Find where the given text appears and provide that cell's center as (x, y) coordinate. 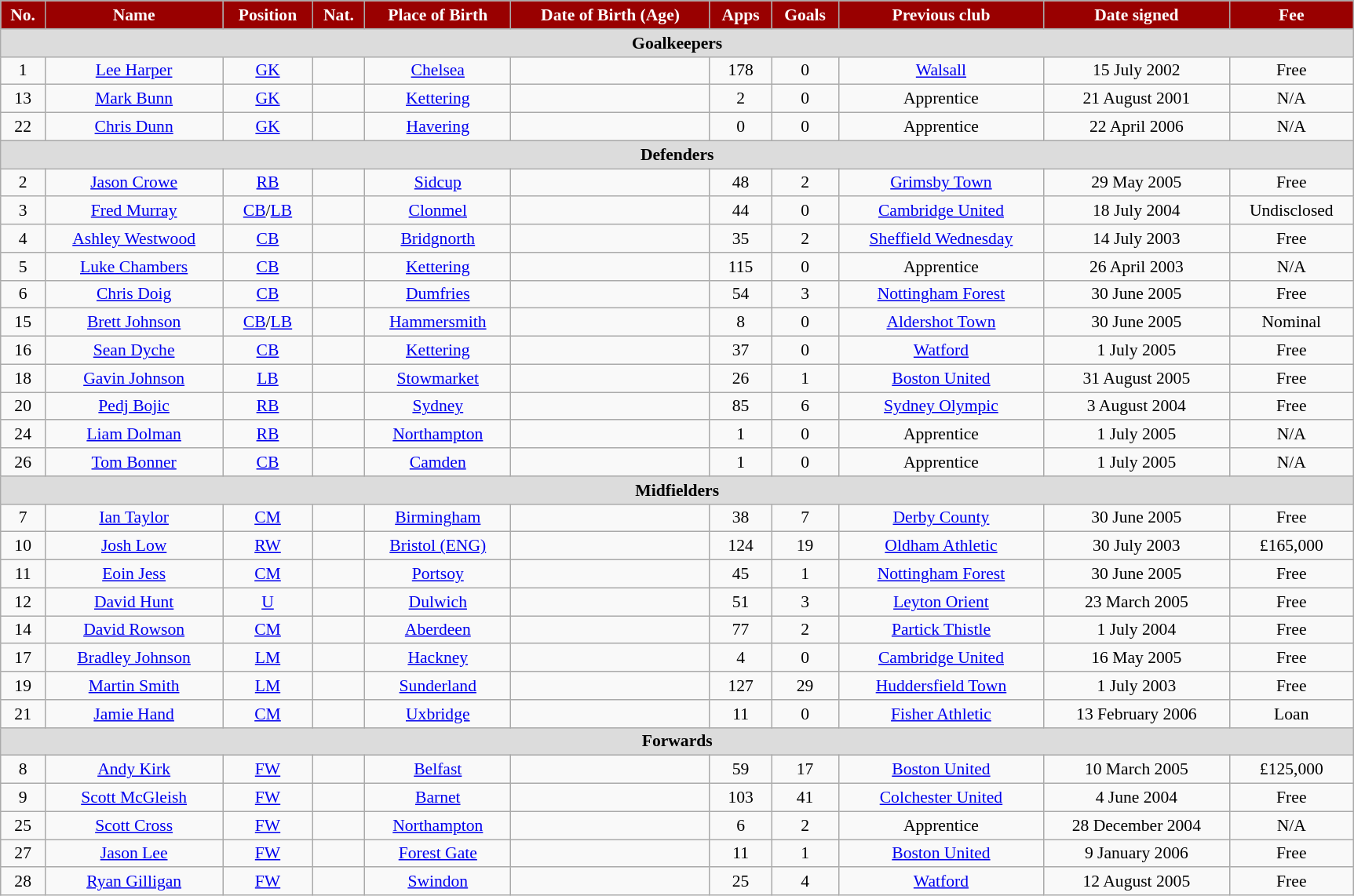
127 (741, 686)
Sydney (438, 406)
44 (741, 211)
29 (805, 686)
Havering (438, 127)
18 July 2004 (1137, 211)
David Rowson (134, 630)
Belfast (438, 770)
Eoin Jess (134, 574)
27 (24, 854)
54 (741, 294)
Liam Dolman (134, 435)
Jamie Hand (134, 714)
Stowmarket (438, 378)
26 April 2003 (1137, 267)
Goals (805, 15)
51 (741, 602)
13 February 2006 (1137, 714)
Previous club (940, 15)
Tom Bonner (134, 462)
Walsall (940, 71)
Bristol (ENG) (438, 546)
28 December 2004 (1137, 825)
24 (24, 435)
£165,000 (1292, 546)
Hackney (438, 658)
31 August 2005 (1137, 378)
Mark Bunn (134, 99)
115 (741, 267)
1 July 2004 (1137, 630)
22 (24, 127)
103 (741, 798)
Derby County (940, 518)
48 (741, 183)
Portsoy (438, 574)
Sean Dyche (134, 351)
18 (24, 378)
10 March 2005 (1137, 770)
77 (741, 630)
22 April 2006 (1137, 127)
Dulwich (438, 602)
No. (24, 15)
29 May 2005 (1137, 183)
Josh Low (134, 546)
41 (805, 798)
Aldershot Town (940, 322)
RW (268, 546)
10 (24, 546)
Fred Murray (134, 211)
59 (741, 770)
Partick Thistle (940, 630)
37 (741, 351)
Luke Chambers (134, 267)
£125,000 (1292, 770)
12 (24, 602)
Date signed (1137, 15)
23 March 2005 (1137, 602)
Chris Dunn (134, 127)
30 July 2003 (1137, 546)
Jason Lee (134, 854)
Midfielders (677, 490)
124 (741, 546)
Birmingham (438, 518)
Place of Birth (438, 15)
Goalkeepers (677, 43)
Colchester United (940, 798)
LB (268, 378)
Brett Johnson (134, 322)
Bradley Johnson (134, 658)
Scott Cross (134, 825)
28 (24, 882)
Leyton Orient (940, 602)
Fisher Athletic (940, 714)
Ryan Gilligan (134, 882)
Fee (1292, 15)
13 (24, 99)
45 (741, 574)
Sydney Olympic (940, 406)
Loan (1292, 714)
Dumfries (438, 294)
20 (24, 406)
Swindon (438, 882)
Nat. (339, 15)
Martin Smith (134, 686)
14 July 2003 (1137, 239)
Forest Gate (438, 854)
15 July 2002 (1137, 71)
9 (24, 798)
85 (741, 406)
Barnet (438, 798)
14 (24, 630)
Defenders (677, 155)
Oldham Athletic (940, 546)
Apps (741, 15)
Ian Taylor (134, 518)
David Hunt (134, 602)
16 (24, 351)
U (268, 602)
Grimsby Town (940, 183)
Position (268, 15)
21 (24, 714)
15 (24, 322)
Chelsea (438, 71)
Forwards (677, 741)
Sidcup (438, 183)
4 June 2004 (1137, 798)
Sheffield Wednesday (940, 239)
Pedj Bojic (134, 406)
Lee Harper (134, 71)
Name (134, 15)
Chris Doig (134, 294)
Ashley Westwood (134, 239)
Sunderland (438, 686)
Uxbridge (438, 714)
Jason Crowe (134, 183)
9 January 2006 (1137, 854)
5 (24, 267)
3 August 2004 (1137, 406)
1 July 2003 (1137, 686)
38 (741, 518)
Aberdeen (438, 630)
Clonmel (438, 211)
178 (741, 71)
Undisclosed (1292, 211)
12 August 2005 (1137, 882)
Bridgnorth (438, 239)
16 May 2005 (1137, 658)
Camden (438, 462)
Date of Birth (Age) (611, 15)
35 (741, 239)
21 August 2001 (1137, 99)
Huddersfield Town (940, 686)
Hammersmith (438, 322)
Gavin Johnson (134, 378)
Andy Kirk (134, 770)
Scott McGleish (134, 798)
Nominal (1292, 322)
